Extract the [x, y] coordinate from the center of the cell holding the provided text.  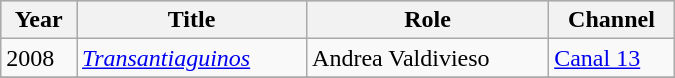
Year [39, 20]
Title [192, 20]
2008 [39, 58]
Role [428, 20]
Andrea Valdivieso [428, 58]
Canal 13 [612, 58]
Channel [612, 20]
Transantiaguinos [192, 58]
